Return (X, Y) of the center of cell containing provided text 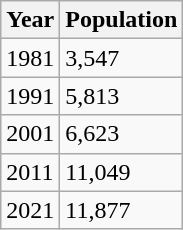
Population (122, 20)
3,547 (122, 58)
2001 (30, 134)
1981 (30, 58)
2021 (30, 210)
11,877 (122, 210)
11,049 (122, 172)
2011 (30, 172)
6,623 (122, 134)
1991 (30, 96)
5,813 (122, 96)
Year (30, 20)
